Extract the (x, y) coordinate from the center of the cell holding the provided text.  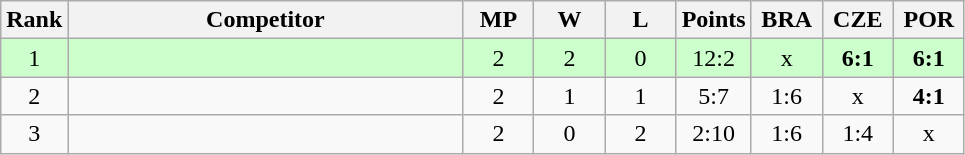
5:7 (714, 96)
POR (928, 20)
CZE (858, 20)
Points (714, 20)
12:2 (714, 58)
W (570, 20)
3 (34, 134)
BRA (786, 20)
2:10 (714, 134)
1:4 (858, 134)
L (640, 20)
MP (498, 20)
Rank (34, 20)
Competitor (266, 20)
4:1 (928, 96)
